Identify which cell holds the provided text, then report its [X, Y] central coordinate. 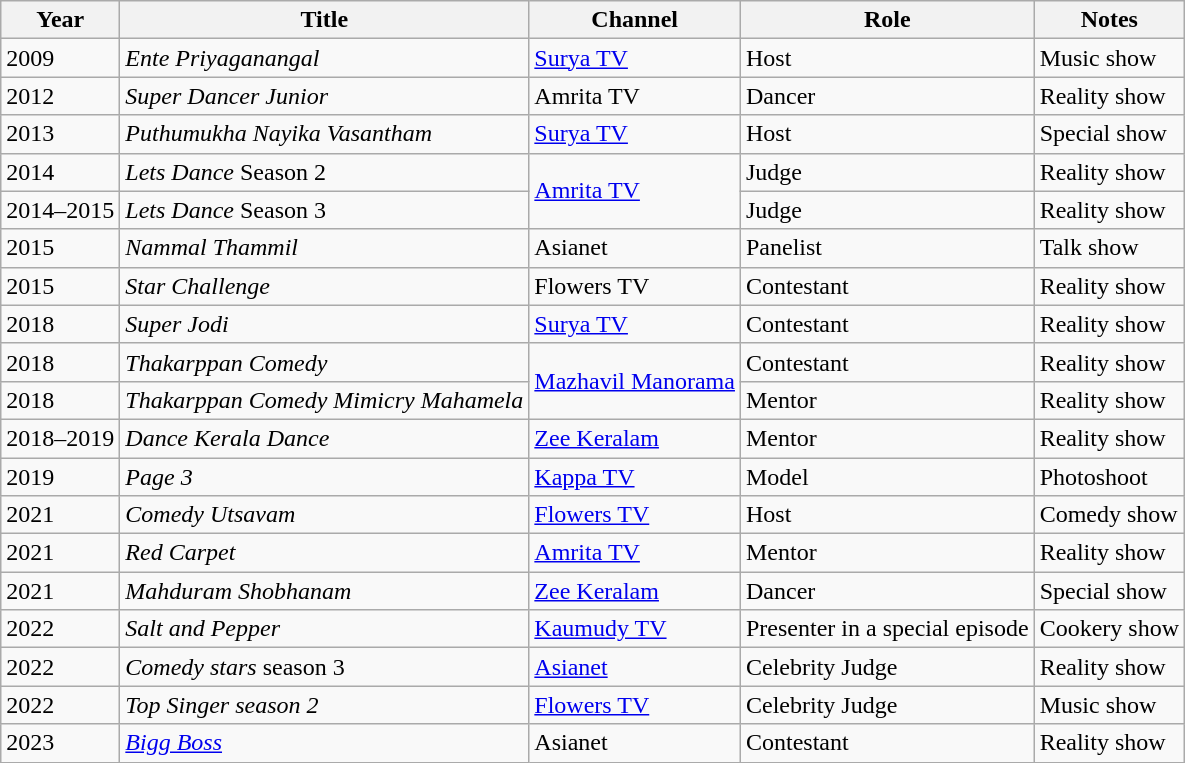
2009 [60, 58]
2019 [60, 477]
Nammal Thammil [324, 248]
Super Jodi [324, 324]
Cookery show [1109, 629]
Panelist [887, 248]
Bigg Boss [324, 743]
2014–2015 [60, 210]
Red Carpet [324, 553]
2014 [60, 172]
Page 3 [324, 477]
Title [324, 20]
Puthumukha Nayika Vasantham [324, 134]
Dance Kerala Dance [324, 438]
Comedy show [1109, 515]
Super Dancer Junior [324, 96]
Lets Dance Season 3 [324, 210]
2013 [60, 134]
Talk show [1109, 248]
Salt and Pepper [324, 629]
Model [887, 477]
Kappa TV [635, 477]
Top Singer season 2 [324, 705]
Notes [1109, 20]
Lets Dance Season 2 [324, 172]
2012 [60, 96]
Thakarppan Comedy [324, 362]
Comedy Utsavam [324, 515]
2023 [60, 743]
2018–2019 [60, 438]
Channel [635, 20]
Thakarppan Comedy Mimicry Mahamela [324, 400]
Mahduram Shobhanam [324, 591]
Role [887, 20]
Comedy stars season 3 [324, 667]
Star Challenge [324, 286]
Ente Priyaganangal [324, 58]
Mazhavil Manorama [635, 381]
Kaumudy TV [635, 629]
Year [60, 20]
Photoshoot [1109, 477]
Presenter in a special episode [887, 629]
